Provide the (x, y) coordinate of the cell's center where the given text is located.  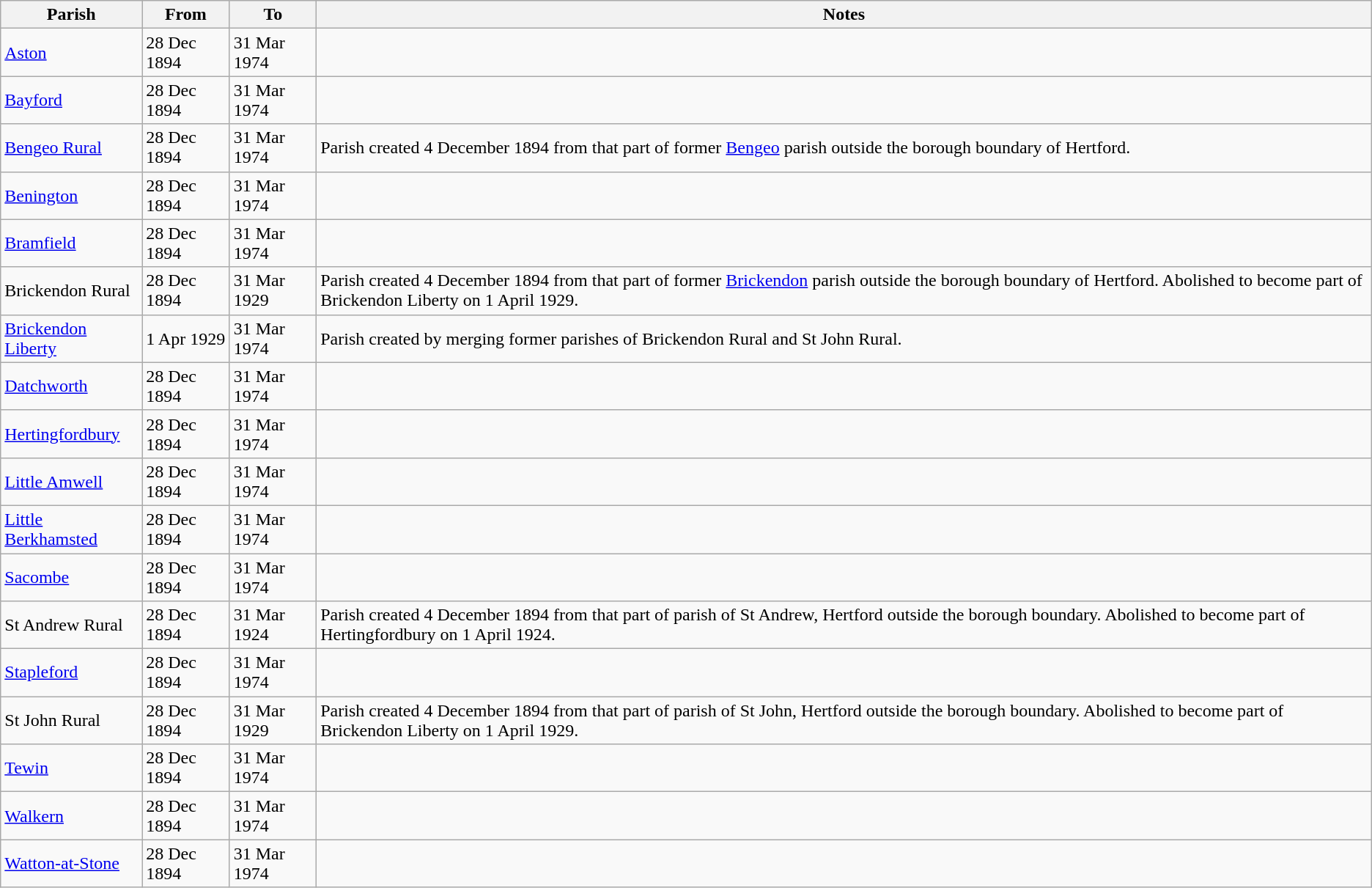
Benington (72, 195)
Stapleford (72, 673)
Notes (844, 15)
Walkern (72, 815)
Brickendon Liberty (72, 339)
To (273, 15)
Hertingfordbury (72, 434)
Aston (72, 53)
31 Mar 1924 (273, 625)
Datchworth (72, 386)
St John Rural (72, 720)
Little Amwell (72, 481)
1 Apr 1929 (186, 339)
Parish (72, 15)
Bramfield (72, 243)
Brickendon Rural (72, 290)
Parish created 4 December 1894 from that part of former Bengeo parish outside the borough boundary of Hertford. (844, 148)
Little Berkhamsted (72, 529)
Watton-at-Stone (72, 864)
Bayford (72, 100)
Parish created by merging former parishes of Brickendon Rural and St John Rural. (844, 339)
Sacombe (72, 576)
Tewin (72, 768)
From (186, 15)
St Andrew Rural (72, 625)
Bengeo Rural (72, 148)
